Determine the (x, y) coordinate at the center of the cell enclosing the given text.  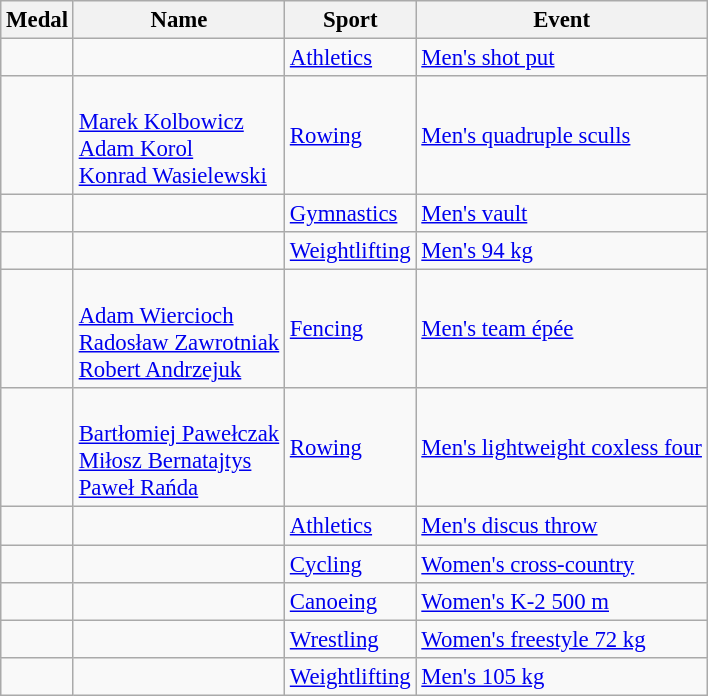
Gymnastics (351, 214)
Women's freestyle 72 kg (562, 639)
Women's K-2 500 m (562, 601)
Men's quadruple sculls (562, 136)
Bartłomiej PawełczakMiłosz BernatajtysPaweł Rańda (178, 448)
Women's cross-country (562, 564)
Wrestling (351, 639)
Sport (351, 20)
Men's vault (562, 214)
Men's team épée (562, 330)
Men's lightweight coxless four (562, 448)
Men's discus throw (562, 526)
Medal (38, 20)
Men's 94 kg (562, 251)
Name (178, 20)
Marek KolbowiczAdam KorolKonrad Wasielewski (178, 136)
Men's 105 kg (562, 676)
Men's shot put (562, 58)
Event (562, 20)
Adam WierciochRadosław ZawrotniakRobert Andrzejuk (178, 330)
Fencing (351, 330)
Canoeing (351, 601)
Cycling (351, 564)
